Capture the cell that displays the provided text and extract its (X, Y) central coordinate. 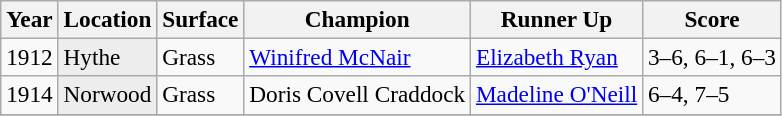
Champion (358, 19)
Norwood (108, 95)
1912 (30, 57)
6–4, 7–5 (712, 95)
3–6, 6–1, 6–3 (712, 57)
Doris Covell Craddock (358, 95)
Location (108, 19)
Elizabeth Ryan (557, 57)
Year (30, 19)
1914 (30, 95)
Hythe (108, 57)
Surface (200, 19)
Madeline O'Neill (557, 95)
Winifred McNair (358, 57)
Runner Up (557, 19)
Score (712, 19)
